Find where the given text appears and provide that cell's center as [x, y] coordinate. 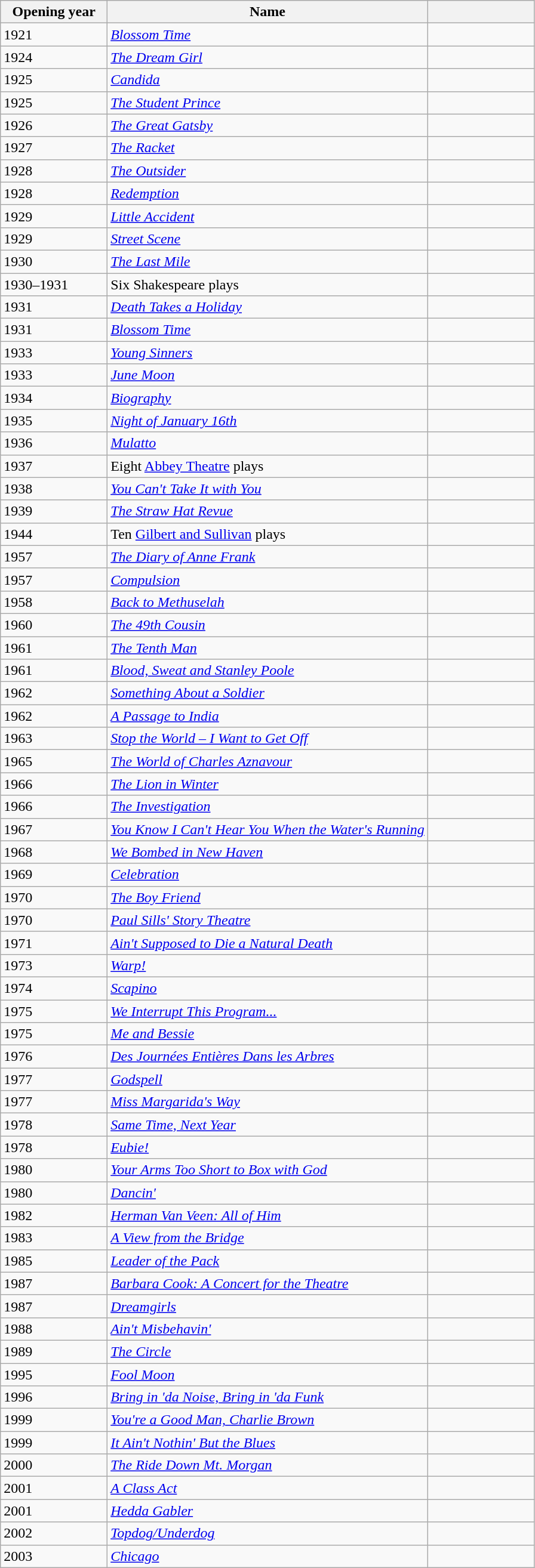
1930 [54, 261]
June Moon [267, 375]
Your Arms Too Short to Box with God [267, 1170]
1967 [54, 829]
The Last Mile [267, 261]
1963 [54, 739]
1958 [54, 602]
We Bombed in New Haven [267, 852]
Bring in 'da Noise, Bring in 'da Funk [267, 1397]
We Interrupt This Program... [267, 1011]
You Can't Take It with You [267, 489]
1926 [54, 125]
Ain't Misbehavin' [267, 1329]
2000 [54, 1465]
The Dream Girl [267, 57]
Herman Van Veen: All of Him [267, 1215]
You Know I Can't Hear You When the Water's Running [267, 829]
1971 [54, 943]
Dancin' [267, 1193]
1969 [54, 875]
The Boy Friend [267, 897]
1939 [54, 511]
Little Accident [267, 216]
The World of Charles Aznavour [267, 761]
The Straw Hat Revue [267, 511]
The Lion in Winter [267, 784]
1988 [54, 1329]
Name [267, 12]
1965 [54, 761]
The Investigation [267, 807]
1960 [54, 625]
1983 [54, 1238]
1973 [54, 965]
1937 [54, 466]
1921 [54, 35]
The Student Prince [267, 103]
You're a Good Man, Charlie Brown [267, 1420]
Dreamgirls [267, 1306]
1968 [54, 852]
1976 [54, 1057]
Eight Abbey Theatre plays [267, 466]
1982 [54, 1215]
2002 [54, 1533]
A Passage to India [267, 716]
Biography [267, 398]
The Tenth Man [267, 647]
The Outsider [267, 171]
A View from the Bridge [267, 1238]
The Ride Down Mt. Morgan [267, 1465]
Same Time, Next Year [267, 1125]
It Ain't Nothin' But the Blues [267, 1443]
1936 [54, 443]
The Circle [267, 1351]
Ten Gilbert and Sullivan plays [267, 534]
Redemption [267, 193]
Leader of the Pack [267, 1261]
Blood, Sweat and Stanley Poole [267, 671]
Des Journées Entières Dans les Arbres [267, 1057]
Scapino [267, 988]
Something About a Soldier [267, 693]
The Great Gatsby [267, 125]
Celebration [267, 875]
The Diary of Anne Frank [267, 557]
1924 [54, 57]
Warp! [267, 965]
Chicago [267, 1556]
1927 [54, 148]
1995 [54, 1374]
The 49th Cousin [267, 625]
1944 [54, 534]
Topdog/Underdog [267, 1533]
Stop the World – I Want to Get Off [267, 739]
Candida [267, 80]
1974 [54, 988]
Me and Bessie [267, 1034]
Fool Moon [267, 1374]
Night of January 16th [267, 421]
Hedda Gabler [267, 1511]
1989 [54, 1351]
1930–1931 [54, 285]
1935 [54, 421]
1934 [54, 398]
Compulsion [267, 579]
The Racket [267, 148]
Six Shakespeare plays [267, 285]
1938 [54, 489]
Barbara Cook: A Concert for the Theatre [267, 1283]
2003 [54, 1556]
A Class Act [267, 1488]
1985 [54, 1261]
Paul Sills' Story Theatre [267, 920]
Death Takes a Holiday [267, 307]
Young Sinners [267, 353]
Back to Methuselah [267, 602]
Opening year [54, 12]
1996 [54, 1397]
Street Scene [267, 239]
Eubie! [267, 1147]
Godspell [267, 1079]
Mulatto [267, 443]
Ain't Supposed to Die a Natural Death [267, 943]
Miss Margarida's Way [267, 1102]
